Return the (X, Y) coordinate for the center point of the cell that contains the specified text.  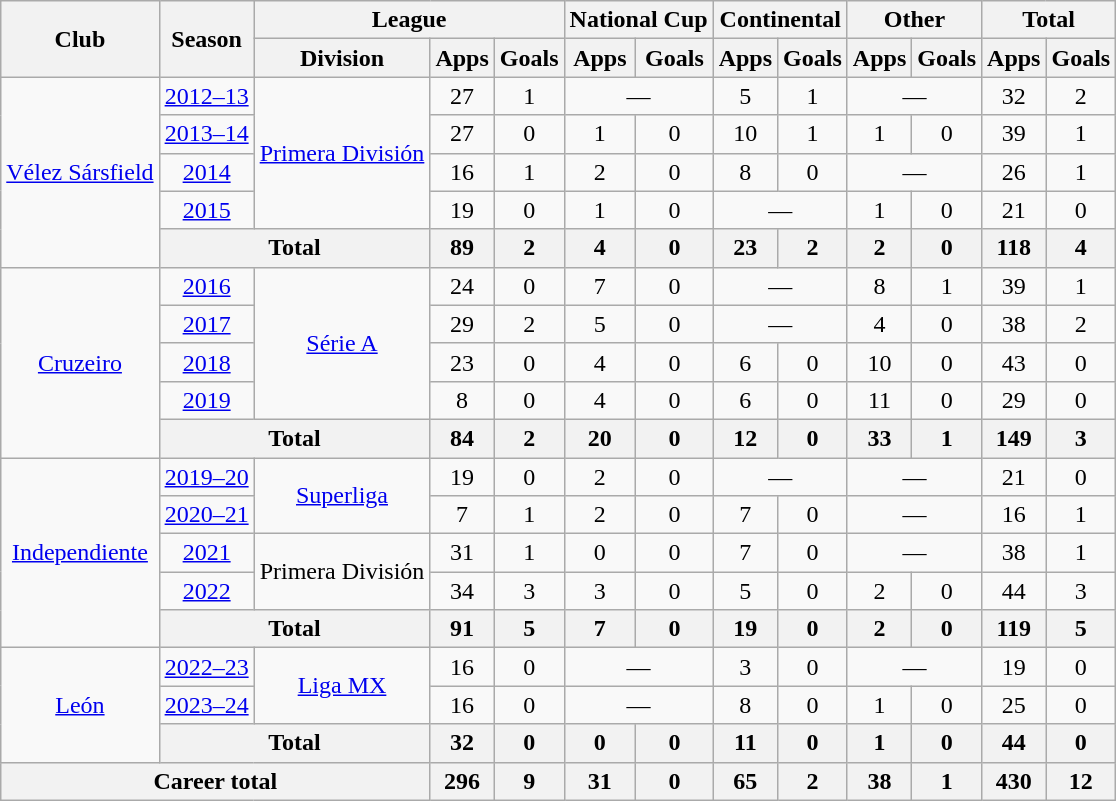
League (409, 20)
Career total (216, 781)
Independiente (80, 553)
Other (914, 20)
Club (80, 39)
25 (1014, 705)
89 (462, 248)
2017 (206, 324)
2013–14 (206, 134)
84 (462, 438)
2014 (206, 172)
65 (745, 781)
9 (529, 781)
24 (462, 286)
430 (1014, 781)
Season (206, 39)
43 (1014, 362)
Division (342, 58)
2015 (206, 210)
20 (600, 438)
Vélez Sársfield (80, 172)
149 (1014, 438)
2022–23 (206, 667)
2021 (206, 553)
2016 (206, 286)
2018 (206, 362)
119 (1014, 629)
Superliga (342, 496)
33 (879, 438)
2022 (206, 591)
2020–21 (206, 515)
2012–13 (206, 96)
León (80, 705)
91 (462, 629)
Continental (780, 20)
Liga MX (342, 686)
118 (1014, 248)
2023–24 (206, 705)
National Cup (638, 20)
296 (462, 781)
26 (1014, 172)
Cruzeiro (80, 362)
Série A (342, 343)
34 (462, 591)
2019–20 (206, 477)
2019 (206, 400)
